Provide the (X, Y) coordinate of the cell's center where the given text is located.  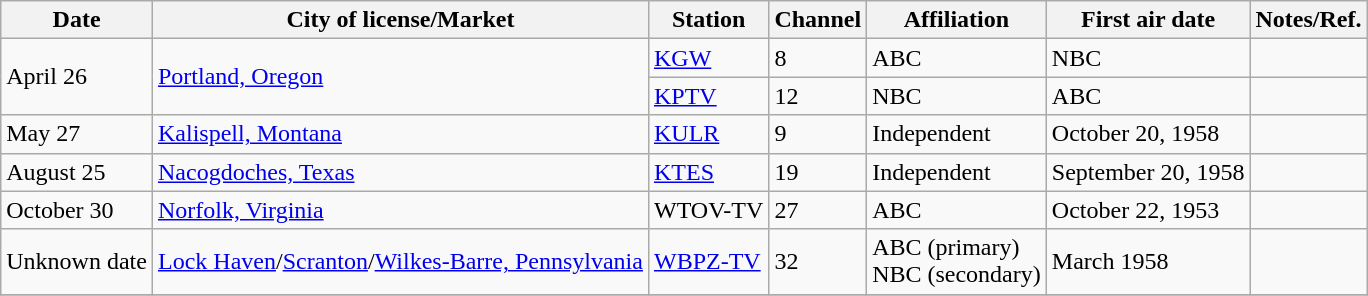
KULR (708, 134)
KTES (708, 172)
October 30 (77, 210)
April 26 (77, 77)
Kalispell, Montana (400, 134)
8 (818, 58)
Affiliation (957, 20)
9 (818, 134)
12 (818, 96)
Nacogdoches, Texas (400, 172)
City of license/Market (400, 20)
May 27 (77, 134)
October 22, 1953 (1148, 210)
KGW (708, 58)
WBPZ-TV (708, 262)
Date (77, 20)
32 (818, 262)
Unknown date (77, 262)
Lock Haven/Scranton/Wilkes-Barre, Pennsylvania (400, 262)
KPTV (708, 96)
ABC (primary) NBC (secondary) (957, 262)
October 20, 1958 (1148, 134)
March 1958 (1148, 262)
Channel (818, 20)
September 20, 1958 (1148, 172)
First air date (1148, 20)
August 25 (77, 172)
Notes/Ref. (1308, 20)
Portland, Oregon (400, 77)
19 (818, 172)
WTOV-TV (708, 210)
27 (818, 210)
Station (708, 20)
Norfolk, Virginia (400, 210)
